Return the [x, y] coordinate for the center point of the cell that contains the specified text.  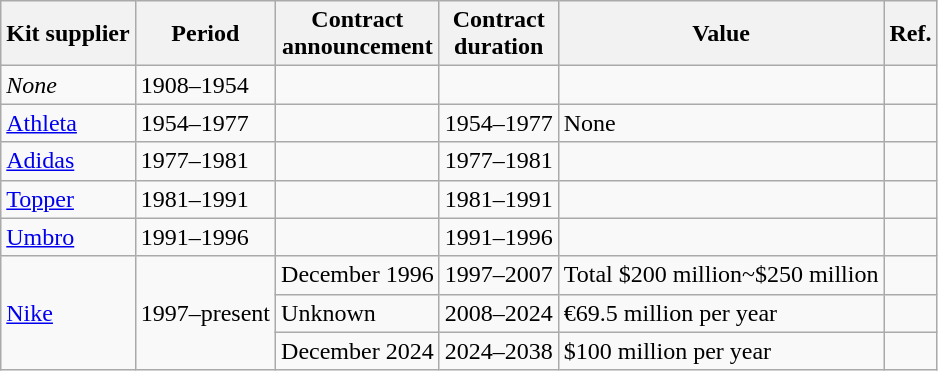
Umbro [68, 237]
Value [721, 34]
1908–1954 [205, 85]
Kit supplier [68, 34]
Nike [68, 313]
Unknown [358, 313]
Contractduration [498, 34]
€69.5 million per year [721, 313]
Adidas [68, 161]
December 2024 [358, 351]
2008–2024 [498, 313]
December 1996 [358, 275]
Topper [68, 199]
Total $200 million~$250 million [721, 275]
2024–2038 [498, 351]
Athleta [68, 123]
1997–present [205, 313]
Contractannouncement [358, 34]
1997–2007 [498, 275]
Ref. [910, 34]
Period [205, 34]
$100 million per year [721, 351]
